Scan for the cell matching the given text and deliver its (X, Y) coordinate at center. 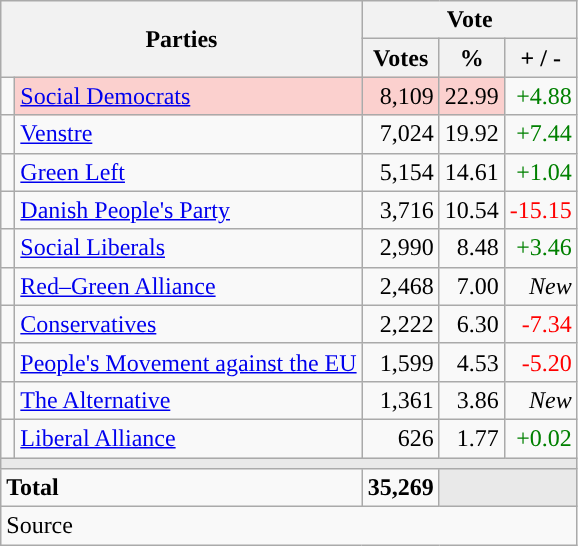
4.53 (472, 362)
1.77 (472, 438)
-15.15 (540, 210)
Green Left (188, 172)
+4.88 (540, 96)
626 (400, 438)
1,361 (400, 400)
-7.34 (540, 324)
+0.02 (540, 438)
3.86 (472, 400)
Venstre (188, 134)
Votes (400, 58)
22.99 (472, 96)
35,269 (400, 488)
10.54 (472, 210)
Conservatives (188, 324)
+7.44 (540, 134)
7.00 (472, 286)
3,716 (400, 210)
2,468 (400, 286)
5,154 (400, 172)
1,599 (400, 362)
19.92 (472, 134)
+3.46 (540, 248)
Parties (182, 39)
Red–Green Alliance (188, 286)
Source (290, 526)
Social Democrats (188, 96)
8,109 (400, 96)
Social Liberals (188, 248)
2,222 (400, 324)
+1.04 (540, 172)
% (472, 58)
Liberal Alliance (188, 438)
People's Movement against the EU (188, 362)
Total (182, 488)
14.61 (472, 172)
+ / - (540, 58)
8.48 (472, 248)
Danish People's Party (188, 210)
-5.20 (540, 362)
7,024 (400, 134)
Vote (470, 20)
The Alternative (188, 400)
6.30 (472, 324)
2,990 (400, 248)
